Capture the cell that displays the provided text and extract its [X, Y] central coordinate. 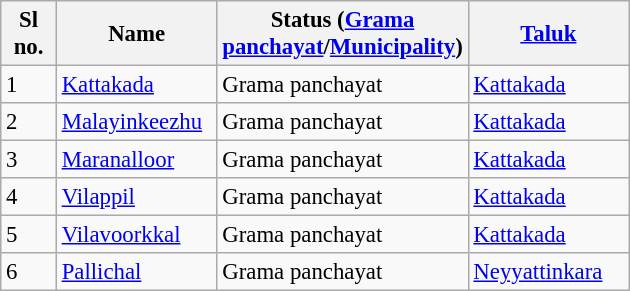
5 [29, 235]
Sl no. [29, 34]
2 [29, 122]
Malayinkeezhu [136, 122]
3 [29, 160]
Status (Grama panchayat/Municipality) [342, 34]
Maranalloor [136, 160]
1 [29, 85]
Vilavoorkkal [136, 235]
Vilappil [136, 197]
Name [136, 34]
Taluk [548, 34]
4 [29, 197]
